For the text-containing cell, return its midpoint in [X, Y] coordinate format. 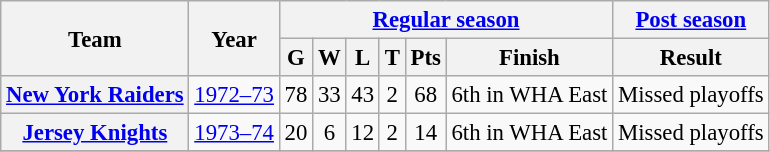
33 [330, 95]
12 [362, 133]
1972–73 [234, 95]
New York Raiders [95, 95]
Regular season [446, 20]
78 [296, 95]
Year [234, 38]
L [362, 58]
6 [330, 133]
20 [296, 133]
68 [426, 95]
1973–74 [234, 133]
14 [426, 133]
Jersey Knights [95, 133]
G [296, 58]
Post season [691, 20]
W [330, 58]
T [392, 58]
Pts [426, 58]
Result [691, 58]
43 [362, 95]
Team [95, 38]
Finish [529, 58]
